Detect which cell encompasses the target text, then output its (X, Y) center coordinate. 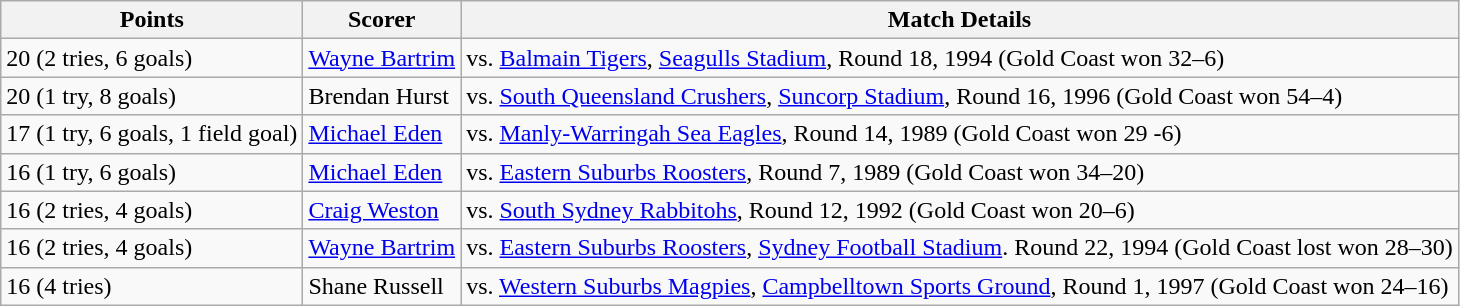
Match Details (960, 20)
vs. Balmain Tigers, Seagulls Stadium, Round 18, 1994 (Gold Coast won 32–6) (960, 58)
vs. Western Suburbs Magpies, Campbelltown Sports Ground, Round 1, 1997 (Gold Coast won 24–16) (960, 286)
vs. Eastern Suburbs Roosters, Round 7, 1989 (Gold Coast won 34–20) (960, 172)
17 (1 try, 6 goals, 1 field goal) (152, 134)
16 (4 tries) (152, 286)
Brendan Hurst (382, 96)
Shane Russell (382, 286)
16 (1 try, 6 goals) (152, 172)
Craig Weston (382, 210)
Scorer (382, 20)
20 (1 try, 8 goals) (152, 96)
Points (152, 20)
vs. Manly-Warringah Sea Eagles, Round 14, 1989 (Gold Coast won 29 -6) (960, 134)
vs. South Sydney Rabbitohs, Round 12, 1992 (Gold Coast won 20–6) (960, 210)
vs. South Queensland Crushers, Suncorp Stadium, Round 16, 1996 (Gold Coast won 54–4) (960, 96)
20 (2 tries, 6 goals) (152, 58)
vs. Eastern Suburbs Roosters, Sydney Football Stadium. Round 22, 1994 (Gold Coast lost won 28–30) (960, 248)
